Return the (x, y) coordinate for the center point of the cell that contains the specified text.  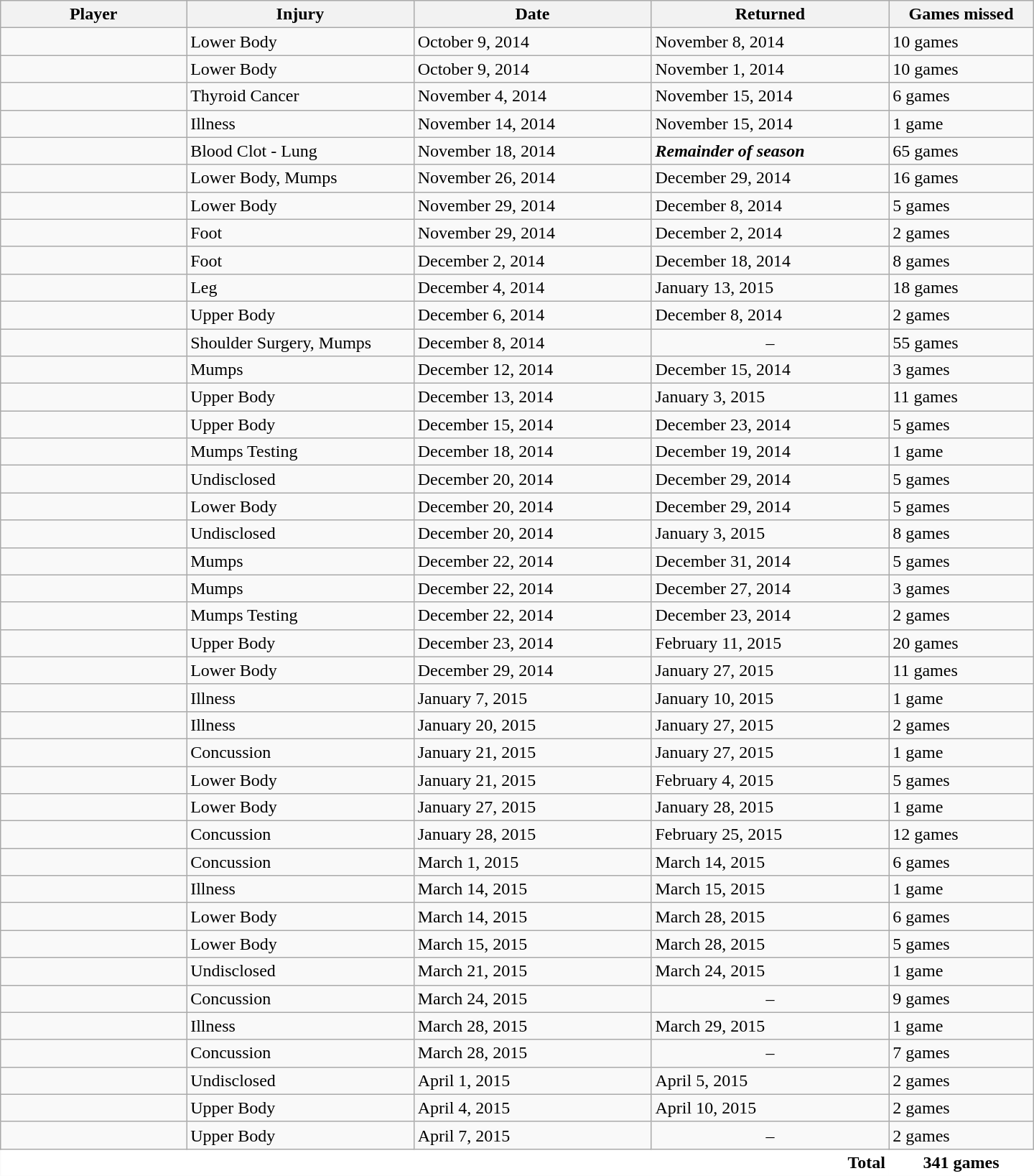
Returned (770, 14)
January 10, 2015 (770, 698)
January 20, 2015 (533, 725)
March 29, 2015 (770, 1026)
April 1, 2015 (533, 1080)
Player (93, 14)
Games missed (961, 14)
55 games (961, 343)
February 4, 2015 (770, 779)
Date (533, 14)
Blood Clot - Lung (300, 151)
November 14, 2014 (533, 124)
Lower Body, Mumps (300, 178)
Injury (300, 14)
November 1, 2014 (770, 69)
November 18, 2014 (533, 151)
December 6, 2014 (533, 315)
November 26, 2014 (533, 178)
341 games (961, 1162)
December 12, 2014 (533, 370)
April 7, 2015 (533, 1135)
20 games (961, 643)
January 7, 2015 (533, 698)
7 games (961, 1053)
January 13, 2015 (770, 287)
December 27, 2014 (770, 588)
April 5, 2015 (770, 1080)
Shoulder Surgery, Mumps (300, 343)
March 21, 2015 (533, 971)
December 31, 2014 (770, 561)
Remainder of season (770, 151)
16 games (961, 178)
Leg (300, 287)
February 11, 2015 (770, 643)
November 8, 2014 (770, 42)
April 10, 2015 (770, 1108)
February 25, 2015 (770, 835)
December 13, 2014 (533, 397)
December 4, 2014 (533, 287)
November 4, 2014 (533, 96)
9 games (961, 999)
65 games (961, 151)
April 4, 2015 (533, 1108)
December 19, 2014 (770, 452)
12 games (961, 835)
Total (445, 1162)
Thyroid Cancer (300, 96)
18 games (961, 287)
March 1, 2015 (533, 862)
